Capture the cell that displays the provided text and extract its [x, y] central coordinate. 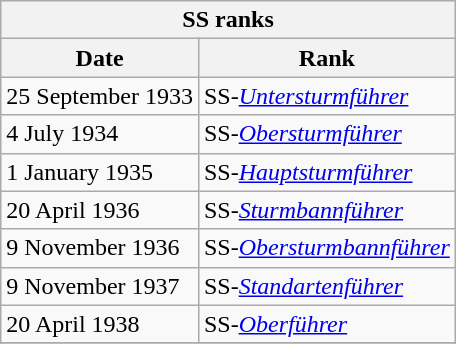
20 April 1936 [100, 210]
9 November 1936 [100, 248]
25 September 1933 [100, 96]
1 January 1935 [100, 172]
20 April 1938 [100, 324]
4 July 1934 [100, 134]
SS-Hauptsturmführer [326, 172]
9 November 1937 [100, 286]
SS-Untersturmführer [326, 96]
SS-Sturmbannführer [326, 210]
SS-Standartenführer [326, 286]
Date [100, 58]
SS-Obersturmführer [326, 134]
Rank [326, 58]
SS-Obersturmbannführer [326, 248]
SS-Oberführer [326, 324]
SS ranks [228, 20]
